Output the [X, Y] coordinate of the center of the cell containing the given text.  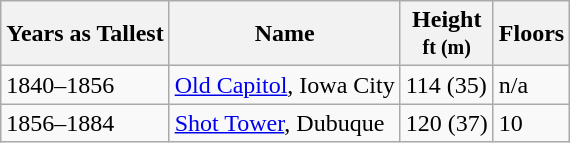
1856–1884 [85, 123]
114 (35) [446, 85]
Old Capitol, Iowa City [284, 85]
Floors [531, 34]
Years as Tallest [85, 34]
120 (37) [446, 123]
n/a [531, 85]
10 [531, 123]
Heightft (m) [446, 34]
1840–1856 [85, 85]
Shot Tower, Dubuque [284, 123]
Name [284, 34]
